Search for the cell housing the specified text and yield its (x, y) center coordinate. 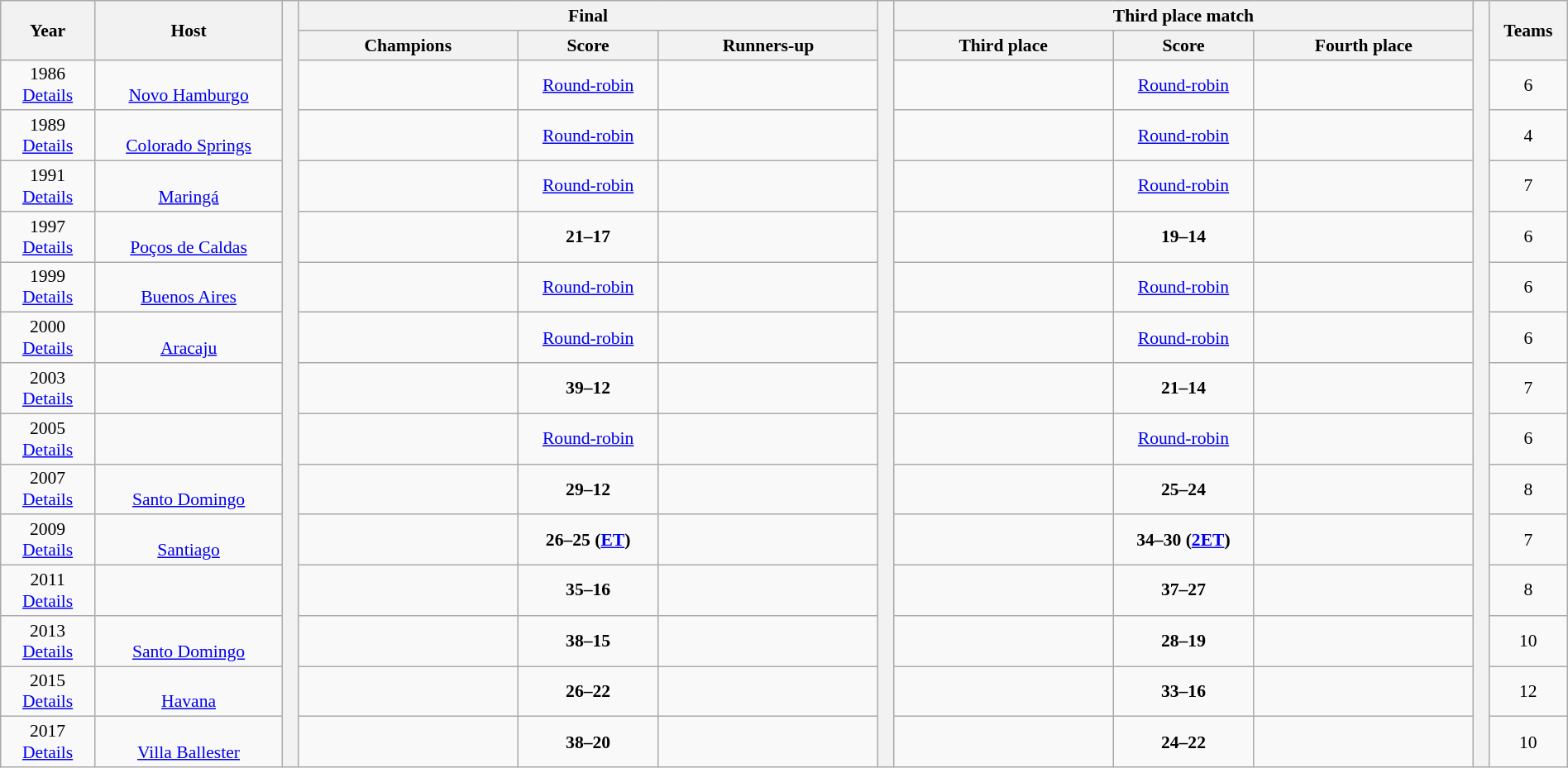
Champions (409, 45)
2000Details (48, 337)
2009Details (48, 541)
21–14 (1183, 389)
33–16 (1183, 691)
26–25 (ET) (588, 541)
2003Details (48, 389)
Runners-up (767, 45)
Colorado Springs (189, 136)
26–22 (588, 691)
Fourth place (1363, 45)
21–17 (588, 236)
1989Details (48, 136)
Maringá (189, 187)
2015Details (48, 691)
1991Details (48, 187)
19–14 (1183, 236)
Aracaju (189, 337)
28–19 (1183, 642)
2017Details (48, 742)
1999Details (48, 288)
1997Details (48, 236)
2007Details (48, 489)
25–24 (1183, 489)
38–15 (588, 642)
Buenos Aires (189, 288)
2011Details (48, 590)
38–20 (588, 742)
Villa Ballester (189, 742)
39–12 (588, 389)
29–12 (588, 489)
Santiago (189, 541)
34–30 (2ET) (1183, 541)
Poços de Caldas (189, 236)
2013Details (48, 642)
Third place match (1184, 16)
Final (589, 16)
Third place (1004, 45)
Host (189, 30)
2005Details (48, 438)
4 (1528, 136)
12 (1528, 691)
Year (48, 30)
Novo Hamburgo (189, 84)
Havana (189, 691)
35–16 (588, 590)
24–22 (1183, 742)
Teams (1528, 30)
37–27 (1183, 590)
1986Details (48, 84)
